Search for the cell housing the specified text and yield its (x, y) center coordinate. 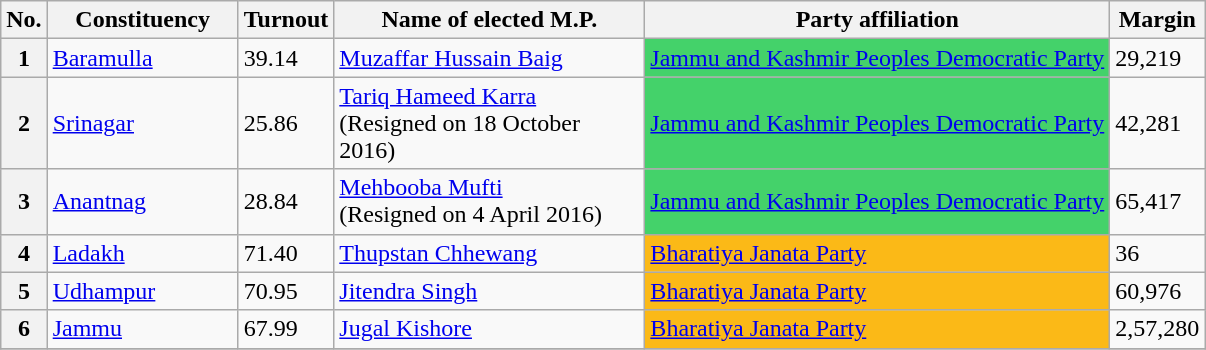
Jammu (142, 329)
Srinagar (142, 123)
42,281 (1158, 123)
Baramulla (142, 58)
39.14 (286, 58)
2 (24, 123)
Jitendra Singh (490, 291)
Name of elected M.P. (490, 20)
29,219 (1158, 58)
1 (24, 58)
4 (24, 253)
36 (1158, 253)
Constituency (142, 20)
Ladakh (142, 253)
Udhampur (142, 291)
Thupstan Chhewang (490, 253)
Turnout (286, 20)
Margin (1158, 20)
Muzaffar Hussain Baig (490, 58)
5 (24, 291)
2,57,280 (1158, 329)
Jugal Kishore (490, 329)
3 (24, 202)
Anantnag (142, 202)
25.86 (286, 123)
70.95 (286, 291)
6 (24, 329)
Tariq Hameed Karra(Resigned on 18 October 2016) (490, 123)
67.99 (286, 329)
65,417 (1158, 202)
No. (24, 20)
Party affiliation (878, 20)
60,976 (1158, 291)
71.40 (286, 253)
28.84 (286, 202)
Mehbooba Mufti(Resigned on 4 April 2016) (490, 202)
